Extract the [X, Y] coordinate from the center of the cell holding the provided text.  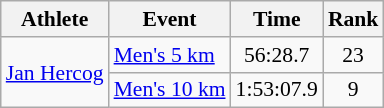
1:53:07.9 [277, 90]
23 [354, 55]
Men's 10 km [170, 90]
Event [170, 19]
Time [277, 19]
56:28.7 [277, 55]
9 [354, 90]
Rank [354, 19]
Men's 5 km [170, 55]
Athlete [55, 19]
Jan Hercog [55, 72]
